For the text-containing cell, return its midpoint in (X, Y) coordinate format. 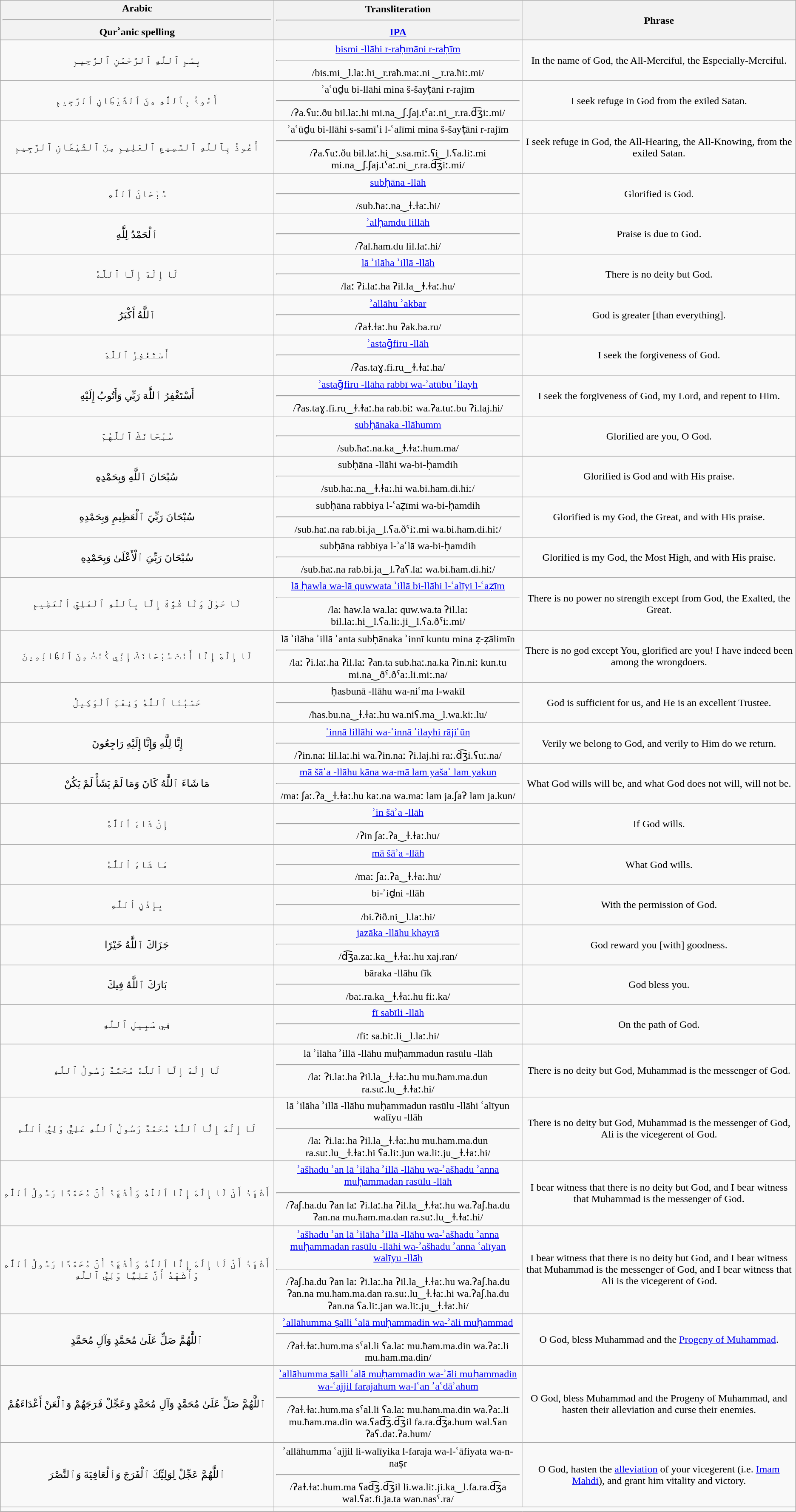
There is no deity but God. (659, 275)
With the permission of God. (659, 905)
لَا إِلَٰهَ إِلَّا ٱللَّٰهُ مُحَمَّدٌ رَسُولُ ٱللَّٰهِ (137, 1071)
ʾaʿūḏu bi-llāhi s-samīʿi l-ʿalīmi mina š-šayṭāni r-rajīm /ʔa.ʕuː.ðu bil.laː.hi‿s.sa.miː.ʕi‿l.ʕa.liː.mi mi.na‿ʃ.ʃaj.tˤaː.ni‿r.ra.d͡ʒiː.mi/ (398, 147)
بِإِذْنِ ٱللَّٰهِ (137, 905)
lā ʾilāha ʾillā ʾanta subḥānaka ʾinnī kuntu mina ẓ-ẓālimīn /laː ʔi.laː.ha ʔil.laː ʔan.ta sub.ħaː.na.ka ʔin.niː kun.tu mi.na‿ðˤ.ðˤaː.li.miː.na/ (398, 656)
jazāka -llāhu khayrā /d͡ʒa.zaː.ka‿ɫ.ɫaː.hu xaj.ran/ (398, 945)
subḥāna rabbiya l-ʿaẓīmi wa-bi-ḥamdih /sub.ħaː.na rab.bi.ja‿l.ʕa.ðˤiː.mi wa.bi.ħam.di.hiː/ (398, 517)
Glorified is God. (659, 194)
I seek the forgiveness of God. (659, 355)
أَعُوذُ بِٱللَّٰهِ ٱلسَّمِيعِ ٱلْعَلِيمِ مِنَ ٱلشَّيْطَانِ ٱلرَّجِيمِ (137, 147)
ʾaʿūḏu bi-llāhi mina š-šayṭāni r-rajīm /ʔa.ʕuː.ðu bil.laː.hi mi.na‿ʃ.ʃaj.tˤaː.ni‿r.ra.d͡ʒiː.mi/ (398, 100)
سُبْحَانَ رَبِّيَ ٱلْأَعْلَىٰ وَبِحَمْدِهِ (137, 558)
subḥāna rabbiya l-ʾaʿlā wa-bi-ḥamdih /sub.ħaː.na rab.bi.ja‿l.ʔaʕ.laː wa.bi.ħam.di.hiː/ (398, 558)
God is sufficient for us, and He is an excellent Trustee. (659, 703)
mā šāʾa -llāhu kāna wa-mā lam yašaʾ lam yakun /maː ʃaː.ʔa‿ɫ.ɫaː.hu kaː.na wa.maː lam ja.ʃaʔ lam ja.kun/ (398, 784)
ʾalḥamdu lillāh /ʔal.ħam.du lil.laː.hi/ (398, 234)
God bless you. (659, 985)
ٱلْحَمْدُ لِلَّٰهِ (137, 234)
I seek the forgiveness of God, my Lord, and repent to Him. (659, 395)
Praise is due to God. (659, 234)
I bear witness that there is no deity but God, and I bear witness that Muhammad is the messenger of God. (659, 1193)
I seek refuge in God, the All-Hearing, the All-Knowing, from the exiled Satan. (659, 147)
O God, hasten the alleviation of your vicegerent (i.e. Imam Mahdi), and grant him vitality and victory. (659, 1475)
bi-ʾiḏni -llāh /bi.ʔið.ni‿l.laː.hi/ (398, 905)
جَزَاكَ ٱللَّٰهُ خَيْرًا (137, 945)
مَا شَاءَ ٱللَّٰهُ (137, 865)
أَشْهَدُ أَنْ لَا إِلَٰهَ إِلَّا ٱللَّٰهُ وَأَشْهَدُ أَنَّ مُحَمَّدًا رَسُولُ ٱللَّٰهِ (137, 1193)
بِسْمِ ٱللَّٰهِ ٱلرَّحْمَٰنِ ٱلرَّحِيمِ (137, 60)
مَا شَاءَ ٱللَّٰهُ كَانَ وَمَا لَمْ يَشَأْ لَمْ يَكُنْ (137, 784)
Verily we belong to God, and verily to Him do we return. (659, 743)
ٱللَّٰهُمَّ عَجِّلْ لِوَلِيِّكَ ٱلْفَرَجَ وَٱلْعَافِيَةَ وَٱلنَّصْرَ (137, 1475)
What God wills will be, and what God does not will, will not be. (659, 784)
لَا حَوْلَ وَلَا قُوَّةَ إِلَّا بِٱللَّٰهِ ٱلْعَلِيِّ ٱلْعَظِيمِ (137, 604)
لَا إِلَٰهَ إِلَّا أَنْتَ سُبْحَانَكَ إِنِّي كُنْتُ مِنَ ٱلظَّالِمِينَ (137, 656)
Transliteration IPA (398, 20)
ʾastaḡfiru -llāha rabbī wa-ʾatūbu ʾilayh /ʔas.taɣ.fi.ru‿ɫ.ɫaː.ha rab.biː wa.ʔa.tuː.bu ʔi.laj.hi/ (398, 395)
O God, bless Muhammad and the Progeny of Muhammad. (659, 1340)
سُبْحَانَكَ ٱللَّٰهُمَّ (137, 436)
subḥānaka -llāhumm /sub.ħaː.na.ka‿ɫ.ɫaː.hum.ma/ (398, 436)
There is no power no strength except from God, the Exalted, the Great. (659, 604)
There is no deity but God, Muhammad is the messenger of God. (659, 1071)
What God wills. (659, 865)
Glorified are you, O God. (659, 436)
bismi -llāhi r-raḥmāni r-raḥīm /bis.mi‿l.laː.hi‌‿r.raħ.maː.ni ‿r.ra.ħiː.mi/ (398, 60)
ʾin šāʾa -llāh /ʔin ʃaː.ʔa‿ɫ.ɫaː.hu/ (398, 824)
lā ʾilāha ʾillā -llāh /laː ʔi.laː.ha ʔil.la‿ɫ.ɫaː.hu/ (398, 275)
In the name of God, the All-Merciful, the Especially-Merciful. (659, 60)
bāraka -llāhu fīk /baː.ra.ka‿ɫ.ɫaː.hu fiː.ka/ (398, 985)
Arabic Qurʾanic spelling (137, 20)
Glorified is my God, the Most High, and with His praise. (659, 558)
ḥasbunā -llāhu wa-niʿma l-wakīl /ħas.bu.na‿ɫ.ɫaː.hu wa.niʕ.ma‿l.wa.kiː.lu/ (398, 703)
ʾallāhumma ṣalli ʿalā muḥammadin wa-ʾāli muḥammad /ʔaɫ.ɫaː.hum.ma sˤal.li ʕa.laː mu.ħam.ma.din wa.ʔaː.li mu.ħam.ma.din/ (398, 1340)
Phrase (659, 20)
أَشْهَدُ أَنْ لَا إِلَٰهَ إِلَّا ٱللَّٰهُ وَأَشْهَدُ أَنَّ مُحَمَّدًا رَسُولُ ٱللَّٰهِ وَأَشْهَدُ أَنَّ عَلِيًّا وَلِيُّ ٱللَّٰهِ (137, 1270)
إِنْ شَاءَ ٱللَّٰهُ (137, 824)
سُبْحَانَ ٱللَّٰهِ وَبِحَمْدِهِ (137, 476)
ٱللَّٰهُمَّ صَلِّ عَلَىٰ مُحَمَّدٍ وَآلِ مُحَمَّدٍ وَعَجِّلْ فَرَجَهُمْ وَٱلْعَنْ أَعْدَاءَهُمْ (137, 1404)
فِي سَبِيلِ ٱللَّٰهِ (137, 1024)
I seek refuge in God from the exiled Satan. (659, 100)
subḥāna -llāhi wa-bi-ḥamdih /sub.ħaː.na‿ɫ.ɫaː.hi wa.bi.ħam.di.hiː/ (398, 476)
O God, bless Muhammad and the Progeny of Muhammad, and hasten their alleviation and curse their enemies. (659, 1404)
ʾallāhumma ʿajjil li-walīyika l-faraja wa-l-ʿāfiyata wa-n-naṣr /ʔaɫ.ɫaː.hum.ma ʕad͡ʒ.d͡ʒil li.wa.liː.ji.ka‿l.fa.ra.d͡ʒa wal.ʕaː.fi.ja.ta wan.nasˤ.ra/ (398, 1475)
ʾinnā lillāhi wa-ʾinnā ʾilayhi rājiʿūn /ʔin.naː lil.laː.hi wa.ʔin.naː ʔi.laj.hi raː.d͡ʒi.ʕuː.na/ (398, 743)
أَسْتَغْفِرُ ٱللَّٰهَ (137, 355)
حَسْبُنَا ٱللَّٰهُ وَنِعْمَ ٱلْوَكِيلُ (137, 703)
God is greater [than everything]. (659, 315)
lā ḥawla wa-lā quwwata ʾillā bi-llāhi l-ʿalīyi l-ʿaẓīm /laː ħaw.la wa.laː quw.wa.ta ʔil.laː bil.laː.hi‿l.ʕa.liː.ji‿l.ʕa.ðˤiː.mi/ (398, 604)
There is no deity but God, Muhammad is the messenger of God, Ali is the vicegerent of God. (659, 1129)
Glorified is my God, the Great, and with His praise. (659, 517)
سُبْحَانَ رَبِّيَ ٱلْعَظِيمِ وَبِحَمْدِهِ (137, 517)
lā ʾilāha ʾillā -llāhu muḥammadun rasūlu -llāh /laː ʔi.laː.ha ʔil.la‿ɫ.ɫaː.hu mu.ħam.ma.dun ra.suː.lu‿ɫ.ɫaː.hi/ (398, 1071)
ʾallāhu ʾakbar /ʔaɫ.ɫaː.hu ʔak.ba.ru/ (398, 315)
إِنَّا لِلَّٰهِ وَإِنَّا إِلَيْهِ رَاجِعُونَ (137, 743)
fī sabīli -llāh /fiː sa.biː.li‿l.laː.hi/ (398, 1024)
لَا إِلَٰهَ إِلَّا ٱللَّٰهُ (137, 275)
أَعُوذُ بِٱللَّٰهِ مِنَ ٱلشَّيْطَانِ ٱلرَّجِيمِ (137, 100)
لَا إِلَٰهَ إِلَّا ٱللَّٰهُ مُحَمَّدٌ رَسُولُ ٱللَّٰهِ عَلِيٌّ وَلِيُّ ٱللَّٰهِ (137, 1129)
There is no god except You, glorified are you! I have indeed been among the wrongdoers. (659, 656)
ʾastaḡfiru -llāh /ʔas.taɣ.fi.ru‿ɫ.ɫaː.ha/ (398, 355)
Glorified is God and with His praise. (659, 476)
God reward you [with] goodness. (659, 945)
ٱللَّٰهُمَّ صَلِّ عَلَىٰ مُحَمَّدٍ وَآلِ مُحَمَّدٍ (137, 1340)
ٱللَّٰهُ أَكْبَرُ (137, 315)
On the path of God. (659, 1024)
سُبْحَانَ ٱللَّٰهِ (137, 194)
mā šāʾa -llāh /maː ʃaː.ʔa‿ɫ.ɫaː.hu/ (398, 865)
بَارَكَ ٱللَّٰهُ فِيكَ (137, 985)
subḥāna -llāh /sub.ħaː.na‿ɫ.ɫaː.hi/ (398, 194)
If God wills. (659, 824)
أَسْتَغْفِرُ ٱللَّٰهَ رَبِّي وَأَتُوبُ إِلَيْهِ (137, 395)
